Find where the given text appears and provide that cell's center as (x, y) coordinate. 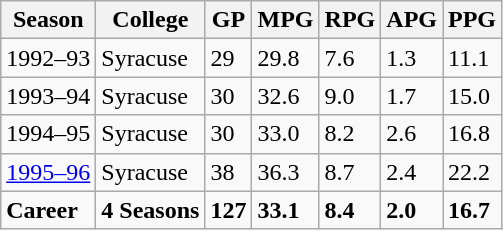
Career (48, 210)
7.6 (350, 58)
1995–96 (48, 172)
MPG (286, 20)
8.4 (350, 210)
11.1 (472, 58)
GP (228, 20)
33.0 (286, 134)
1.7 (412, 96)
1994–95 (48, 134)
32.6 (286, 96)
2.0 (412, 210)
38 (228, 172)
8.2 (350, 134)
33.1 (286, 210)
29 (228, 58)
8.7 (350, 172)
4 Seasons (150, 210)
1992–93 (48, 58)
2.6 (412, 134)
29.8 (286, 58)
2.4 (412, 172)
9.0 (350, 96)
127 (228, 210)
RPG (350, 20)
22.2 (472, 172)
1993–94 (48, 96)
15.0 (472, 96)
PPG (472, 20)
College (150, 20)
APG (412, 20)
1.3 (412, 58)
16.8 (472, 134)
16.7 (472, 210)
Season (48, 20)
36.3 (286, 172)
